Scan for the cell matching the given text and deliver its (X, Y) coordinate at center. 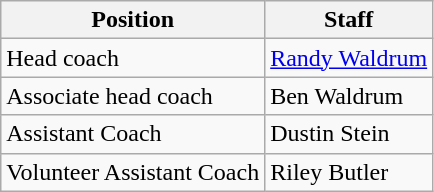
Riley Butler (349, 172)
Volunteer Assistant Coach (133, 172)
Position (133, 20)
Head coach (133, 58)
Ben Waldrum (349, 96)
Associate head coach (133, 96)
Randy Waldrum (349, 58)
Staff (349, 20)
Dustin Stein (349, 134)
Assistant Coach (133, 134)
